Find where the given text appears and provide that cell's center as [X, Y] coordinate. 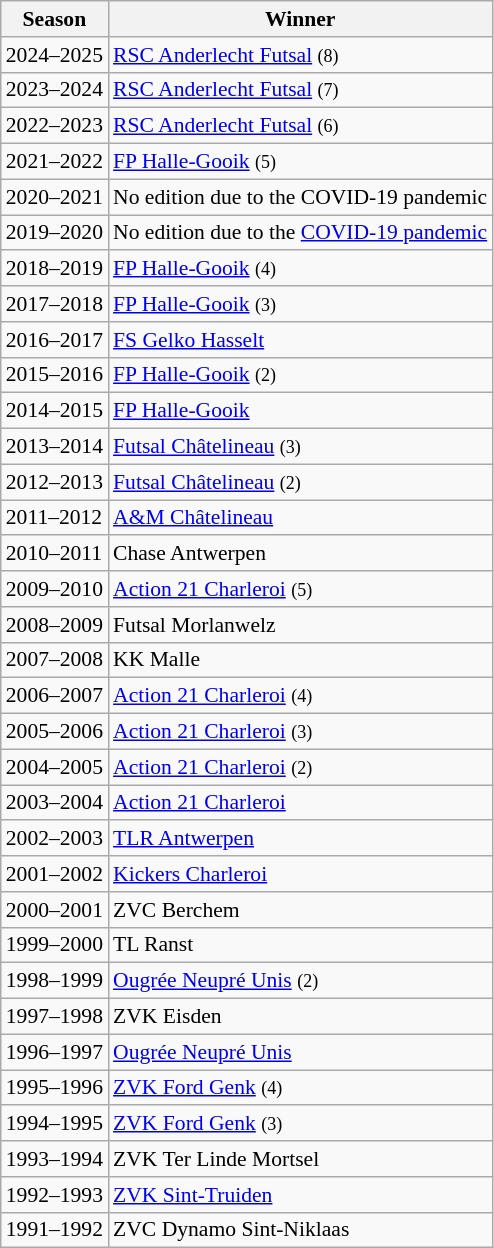
FP Halle-Gooik (4) [300, 269]
2021–2022 [54, 162]
A&M Châtelineau [300, 518]
ZVK Sint-Truiden [300, 1195]
2022–2023 [54, 126]
1998–1999 [54, 981]
2006–2007 [54, 696]
2008–2009 [54, 625]
KK Malle [300, 660]
FS Gelko Hasselt [300, 340]
2010–2011 [54, 554]
Action 21 Charleroi (2) [300, 767]
1991–1992 [54, 1230]
FP Halle-Gooik [300, 411]
ZVK Ter Linde Mortsel [300, 1159]
1996–1997 [54, 1052]
ZVK Ford Genk (3) [300, 1124]
2017–2018 [54, 304]
Action 21 Charleroi (5) [300, 589]
2005–2006 [54, 732]
2015–2016 [54, 375]
2011–2012 [54, 518]
TLR Antwerpen [300, 839]
2016–2017 [54, 340]
Action 21 Charleroi (4) [300, 696]
Chase Antwerpen [300, 554]
2004–2005 [54, 767]
Ougrée Neupré Unis [300, 1052]
Ougrée Neupré Unis (2) [300, 981]
Winner [300, 19]
ZVK Eisden [300, 1017]
Season [54, 19]
1995–1996 [54, 1088]
2012–2013 [54, 482]
Futsal Morlanwelz [300, 625]
2024–2025 [54, 55]
Futsal Châtelineau (2) [300, 482]
2020–2021 [54, 197]
2007–2008 [54, 660]
2018–2019 [54, 269]
FP Halle-Gooik (3) [300, 304]
FP Halle-Gooik (2) [300, 375]
2003–2004 [54, 803]
1997–1998 [54, 1017]
RSC Anderlecht Futsal (7) [300, 90]
2023–2024 [54, 90]
2014–2015 [54, 411]
2000–2001 [54, 910]
2001–2002 [54, 874]
2009–2010 [54, 589]
ZVC Dynamo Sint-Niklaas [300, 1230]
Action 21 Charleroi (3) [300, 732]
Kickers Charleroi [300, 874]
1999–2000 [54, 945]
TL Ranst [300, 945]
2002–2003 [54, 839]
RSC Anderlecht Futsal (6) [300, 126]
2013–2014 [54, 447]
1994–1995 [54, 1124]
ZVK Ford Genk (4) [300, 1088]
FP Halle-Gooik (5) [300, 162]
Futsal Châtelineau (3) [300, 447]
1992–1993 [54, 1195]
RSC Anderlecht Futsal (8) [300, 55]
1993–1994 [54, 1159]
2019–2020 [54, 233]
Action 21 Charleroi [300, 803]
ZVC Berchem [300, 910]
